Extract the (x, y) coordinate from the center of the cell holding the provided text.  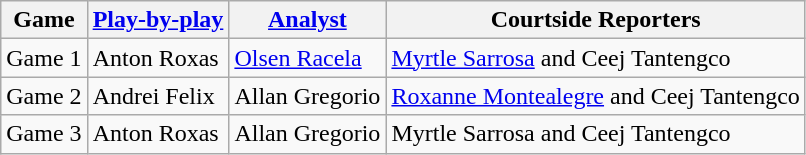
Play-by-play (158, 20)
Game (44, 20)
Olsen Racela (308, 58)
Roxanne Montealegre and Ceej Tantengco (596, 96)
Courtside Reporters (596, 20)
Analyst (308, 20)
Andrei Felix (158, 96)
Game 3 (44, 134)
Game 1 (44, 58)
Game 2 (44, 96)
